From the cell containing the given text, extract its center point as [X, Y] coordinate. 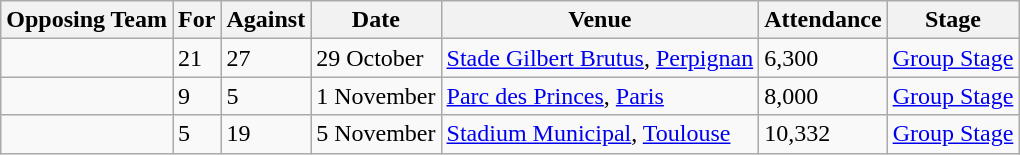
21 [197, 58]
Stadium Municipal, Toulouse [600, 134]
For [197, 20]
Date [376, 20]
Against [266, 20]
5 November [376, 134]
6,300 [823, 58]
9 [197, 96]
1 November [376, 96]
10,332 [823, 134]
19 [266, 134]
Opposing Team [87, 20]
Stage [953, 20]
29 October [376, 58]
8,000 [823, 96]
Stade Gilbert Brutus, Perpignan [600, 58]
Venue [600, 20]
Attendance [823, 20]
Parc des Princes, Paris [600, 96]
27 [266, 58]
